Return [x, y] of the center of cell containing provided text 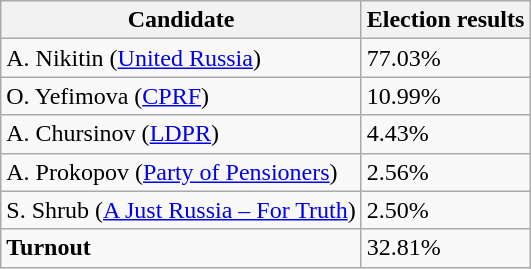
4.43% [446, 134]
Candidate [181, 20]
2.56% [446, 172]
A. Prokopov (Party of Pensioners) [181, 172]
10.99% [446, 96]
Turnout [181, 248]
S. Shrub (A Just Russia – For Truth) [181, 210]
2.50% [446, 210]
77.03% [446, 58]
32.81% [446, 248]
Election results [446, 20]
A. Nikitin (United Russia) [181, 58]
A. Chursinov (LDPR) [181, 134]
O. Yefimova (CPRF) [181, 96]
